Identify which cell holds the provided text, then report its [X, Y] central coordinate. 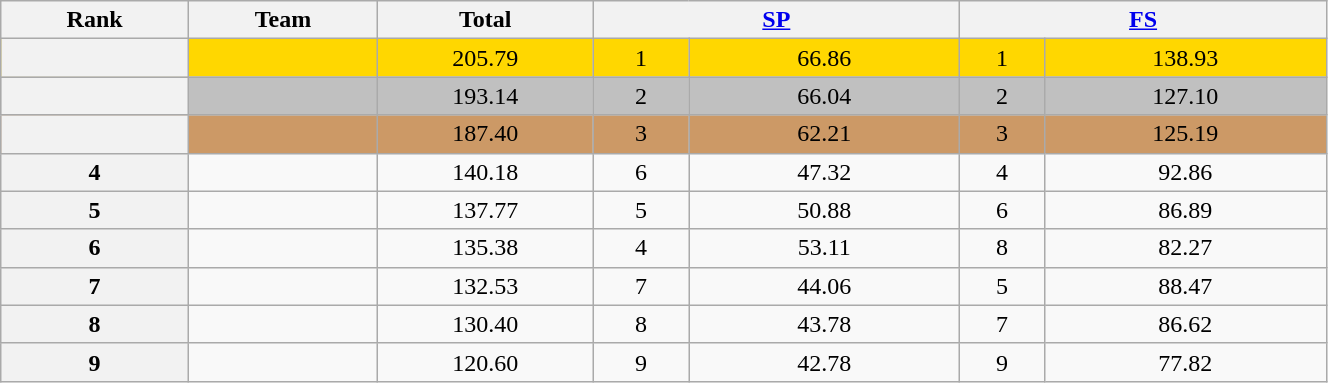
53.11 [824, 248]
138.93 [1185, 58]
127.10 [1185, 96]
66.04 [824, 96]
137.77 [485, 210]
50.88 [824, 210]
FS [1144, 20]
Rank [95, 20]
130.40 [485, 324]
62.21 [824, 134]
86.62 [1185, 324]
120.60 [485, 362]
132.53 [485, 286]
47.32 [824, 172]
SP [776, 20]
205.79 [485, 58]
135.38 [485, 248]
88.47 [1185, 286]
92.86 [1185, 172]
82.27 [1185, 248]
43.78 [824, 324]
193.14 [485, 96]
66.86 [824, 58]
44.06 [824, 286]
140.18 [485, 172]
125.19 [1185, 134]
187.40 [485, 134]
86.89 [1185, 210]
Team [282, 20]
77.82 [1185, 362]
Total [485, 20]
42.78 [824, 362]
